For the text-containing cell, return its midpoint in (X, Y) coordinate format. 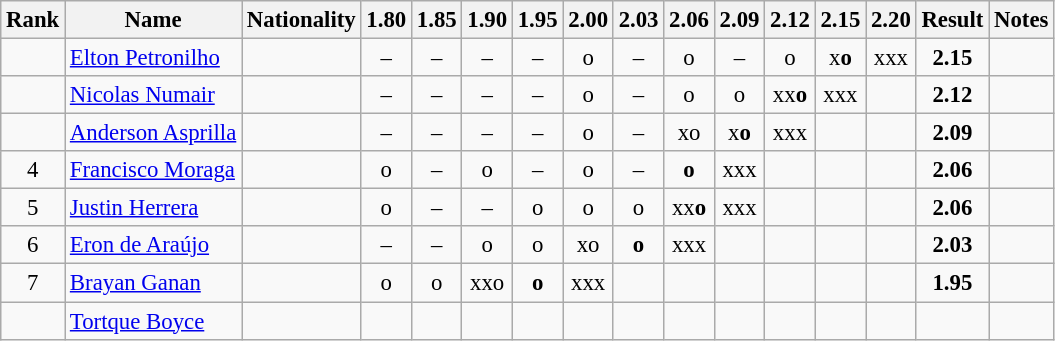
5 (33, 208)
Nicolas Numair (154, 95)
2.00 (588, 20)
Eron de Araújo (154, 245)
Name (154, 20)
Elton Petronilho (154, 58)
4 (33, 170)
1.80 (386, 20)
2.20 (891, 20)
7 (33, 283)
Francisco Moraga (154, 170)
6 (33, 245)
Tortque Boyce (154, 321)
Notes (1022, 20)
Nationality (302, 20)
1.85 (436, 20)
1.90 (487, 20)
Brayan Ganan (154, 283)
Anderson Asprilla (154, 133)
Rank (33, 20)
Justin Herrera (154, 208)
Result (952, 20)
